Identify which cell holds the provided text, then report its (x, y) central coordinate. 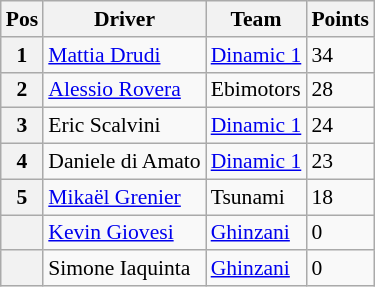
Mikaël Grenier (124, 197)
Mattia Drudi (124, 55)
24 (340, 126)
Pos (22, 19)
23 (340, 162)
Daniele di Amato (124, 162)
34 (340, 55)
Driver (124, 19)
18 (340, 197)
1 (22, 55)
4 (22, 162)
2 (22, 90)
Ebimotors (256, 90)
Simone Iaquinta (124, 269)
Points (340, 19)
28 (340, 90)
Team (256, 19)
Eric Scalvini (124, 126)
5 (22, 197)
Alessio Rovera (124, 90)
3 (22, 126)
Kevin Giovesi (124, 233)
Tsunami (256, 197)
